Identify which cell holds the provided text, then report its (X, Y) central coordinate. 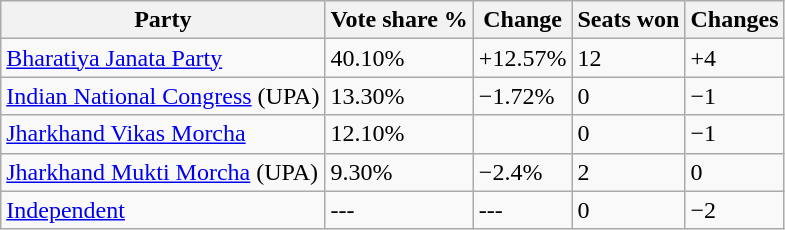
2 (628, 172)
Change (522, 20)
+4 (734, 58)
Seats won (628, 20)
−1.72% (522, 96)
+12.57% (522, 58)
Jharkhand Mukti Morcha (UPA) (163, 172)
Jharkhand Vikas Morcha (163, 134)
Independent (163, 210)
−2.4% (522, 172)
Indian National Congress (UPA) (163, 96)
40.10% (399, 58)
Vote share % (399, 20)
9.30% (399, 172)
Bharatiya Janata Party (163, 58)
Party (163, 20)
12 (628, 58)
13.30% (399, 96)
Changes (734, 20)
−2 (734, 210)
12.10% (399, 134)
